Return the (X, Y) coordinate for the center point of the cell that contains the specified text.  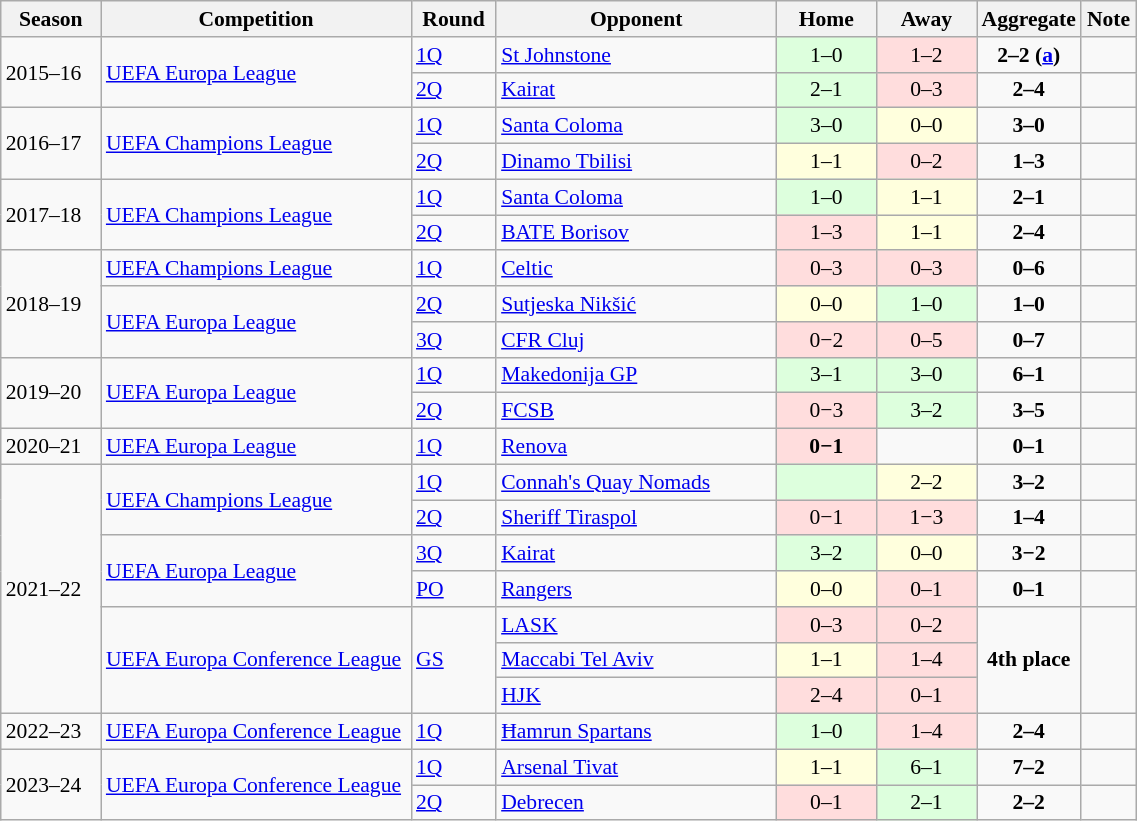
2018–19 (51, 304)
Renova (636, 447)
Away (926, 19)
4th place (1028, 660)
1−3 (926, 518)
St Johnstone (636, 55)
Celtic (636, 269)
2021–22 (51, 588)
1–2 (926, 55)
3–5 (1028, 411)
Competition (256, 19)
Makedonija GP (636, 375)
2022–23 (51, 732)
Round (454, 19)
LASK (636, 625)
0−3 (826, 411)
2019–20 (51, 392)
Season (51, 19)
0–5 (926, 340)
3–1 (826, 375)
Arsenal Tivat (636, 767)
3−2 (1028, 554)
Sheriff Tiraspol (636, 518)
Aggregate (1028, 19)
Rangers (636, 589)
FCSB (636, 411)
2023–24 (51, 784)
Note (1108, 19)
0–6 (1028, 269)
BATE Borisov (636, 233)
0–7 (1028, 340)
2–2 (a) (1028, 55)
Home (826, 19)
CFR Cluj (636, 340)
HJK (636, 696)
Opponent (636, 19)
Debrecen (636, 803)
Maccabi Tel Aviv (636, 660)
Sutjeska Nikšić (636, 304)
7–2 (1028, 767)
2015–16 (51, 72)
Dinamo Tbilisi (636, 162)
2017–18 (51, 214)
Connah's Quay Nomads (636, 482)
2016–17 (51, 144)
2020–21 (51, 447)
GS (454, 660)
0−2 (826, 340)
Ħamrun Spartans (636, 732)
PO (454, 589)
